Return the (X, Y) coordinate for the center point of the cell that contains the specified text.  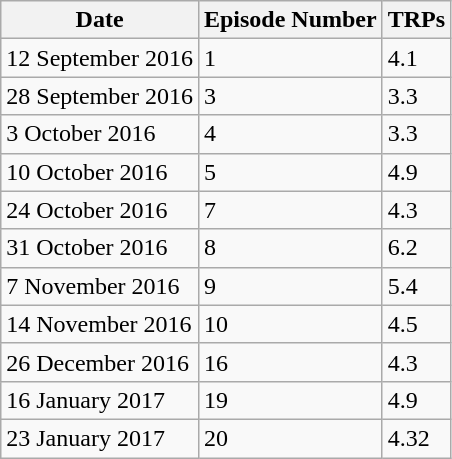
Date (100, 20)
4.1 (416, 58)
10 (290, 324)
14 November 2016 (100, 324)
4.32 (416, 438)
3 October 2016 (100, 134)
26 December 2016 (100, 362)
5.4 (416, 286)
7 (290, 210)
4.5 (416, 324)
Episode Number (290, 20)
5 (290, 172)
TRPs (416, 20)
31 October 2016 (100, 248)
20 (290, 438)
19 (290, 400)
12 September 2016 (100, 58)
10 October 2016 (100, 172)
16 (290, 362)
3 (290, 96)
7 November 2016 (100, 286)
8 (290, 248)
6.2 (416, 248)
9 (290, 286)
4 (290, 134)
16 January 2017 (100, 400)
24 October 2016 (100, 210)
23 January 2017 (100, 438)
28 September 2016 (100, 96)
1 (290, 58)
